Return the [X, Y] coordinate for the center point of the cell that contains the specified text.  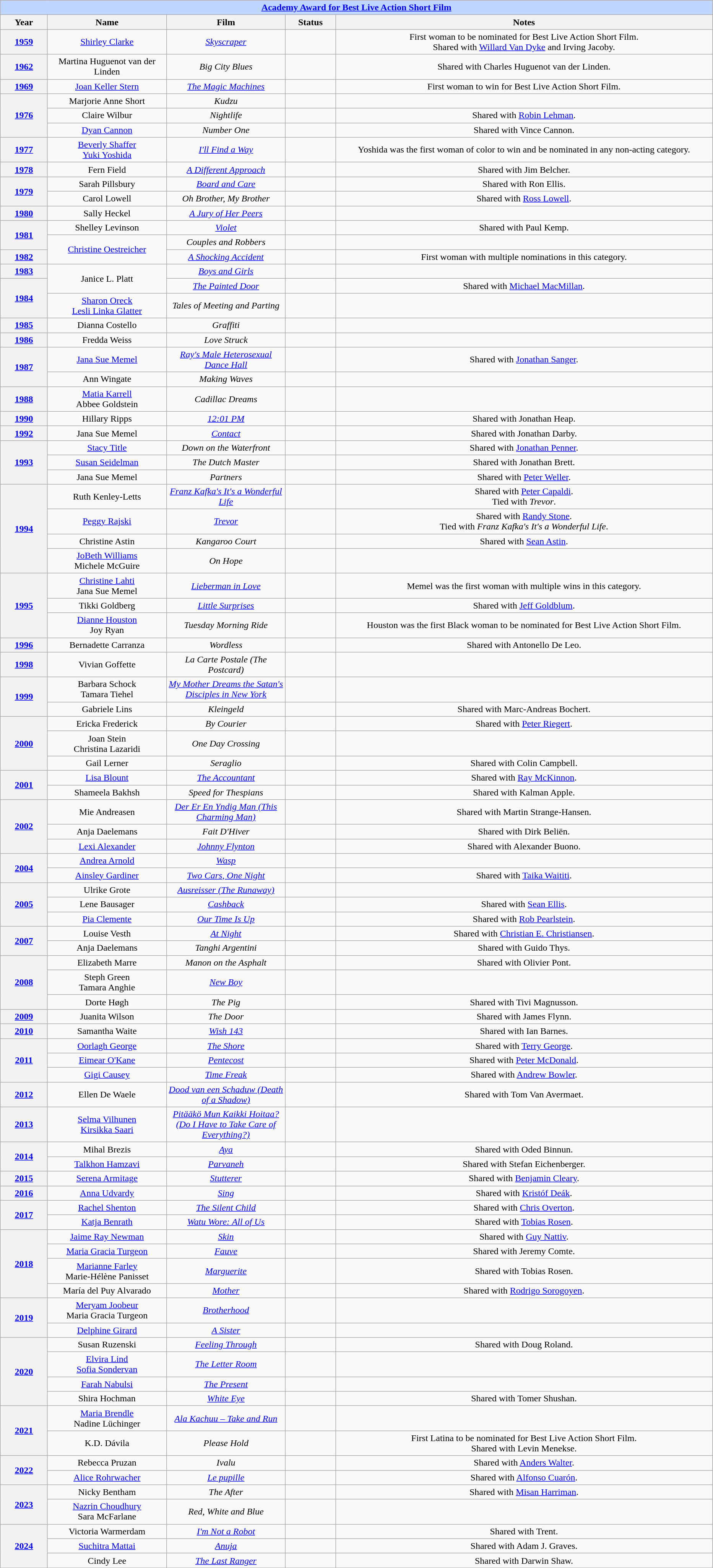
Parvaneh [226, 1164]
Fait D'Hiver [226, 832]
1994 [24, 529]
Making Waves [226, 379]
Janice L. Platt [107, 279]
A Sister [226, 1330]
Cadillac Dreams [226, 399]
Stacy Title [107, 448]
2002 [24, 826]
Serena Armitage [107, 1178]
1984 [24, 298]
Franz Kafka's It's a Wonderful Life [226, 497]
Susan Ruzenski [107, 1345]
Dianna Costello [107, 325]
The Dutch Master [226, 462]
2024 [24, 1546]
JoBeth WilliamsMichele McGuire [107, 561]
Shared with Randy Stone.Tied with Franz Kafka's It's a Wonderful Life. [524, 521]
On Hope [226, 561]
Beverly ShafferYuki Yoshida [107, 150]
2019 [24, 1317]
La Carte Postale (The Postcard) [226, 664]
Sarah Pillsbury [107, 184]
Manon on the Asphalt [226, 963]
Shared with Jonathan Brett. [524, 462]
I'll Find a Way [226, 150]
Shared with Sean Ellis. [524, 904]
1998 [24, 664]
First woman to be nominated for Best Live Action Short Film.Shared with Willard Van Dyke and Irving Jacoby. [524, 42]
Seraglio [226, 763]
Big City Blues [226, 67]
Partners [226, 477]
New Boy [226, 982]
1959 [24, 42]
Shared with Ian Barnes. [524, 1031]
Oorlagh George [107, 1045]
Christine Astin [107, 541]
Name [107, 22]
Memel was the first woman with multiple wins in this category. [524, 586]
Houston was the first Black woman to be nominated for Best Live Action Short Film. [524, 625]
1981 [24, 235]
The Painted Door [226, 286]
Andrea Arnold [107, 861]
Pentecost [226, 1060]
Joan Keller Stern [107, 86]
Feeling Through [226, 1345]
2008 [24, 982]
Lieberman in Love [226, 586]
The Letter Room [226, 1365]
Shared with Peter McDonald. [524, 1060]
Gigi Causey [107, 1075]
1987 [24, 367]
Anuja [226, 1546]
Two Cars, One Night [226, 875]
Delphine Girard [107, 1330]
2010 [24, 1031]
By Courier [226, 724]
Jaime Ray Newman [107, 1237]
Nazrin ChoudhurySara McFarlane [107, 1511]
Joan SteinChristina Lazaridi [107, 743]
White Eye [226, 1399]
A Jury of Her Peers [226, 213]
Skin [226, 1237]
Shared with Guido Thys. [524, 948]
2011 [24, 1060]
Shared with Alfonso Cuarón. [524, 1477]
Susan Seidelman [107, 462]
The Present [226, 1384]
Dianne HoustonJoy Ryan [107, 625]
2021 [24, 1431]
1992 [24, 433]
Mie Andreasen [107, 812]
Samantha Waite [107, 1031]
Aya [226, 1149]
Shared with Tomer Shushan. [524, 1399]
Shared with Martin Strange-Hansen. [524, 812]
Nicky Bentham [107, 1492]
Sally Heckel [107, 213]
Dorte Høgh [107, 1002]
A Different Approach [226, 169]
Shared with Dirk Beliën. [524, 832]
Christine Oestreicher [107, 250]
1977 [24, 150]
Shared with Benjamin Cleary. [524, 1178]
Fauve [226, 1251]
2022 [24, 1470]
Cindy Lee [107, 1560]
Juanita Wilson [107, 1016]
1990 [24, 419]
Kleingeld [226, 709]
Steph GreenTamara Anghie [107, 982]
First Latina to be nominated for Best Live Action Short Film.Shared with Levin Menekse. [524, 1443]
Stutterer [226, 1178]
1999 [24, 696]
Little Surprises [226, 605]
Kangaroo Court [226, 541]
Shared with Ron Ellis. [524, 184]
Shared with Antonello De Leo. [524, 645]
Lexi Alexander [107, 846]
Shared with Oded Binnun. [524, 1149]
Shared with Ray McKinnon. [524, 778]
Lisa Blount [107, 778]
Shared with Sean Astin. [524, 541]
Wasp [226, 861]
2016 [24, 1193]
Shared with Charles Huguenot van der Linden. [524, 67]
Shared with Alexander Buono. [524, 846]
Shared with Jeremy Comte. [524, 1251]
2020 [24, 1372]
Dood van een Schaduw (Death of a Shadow) [226, 1095]
Gail Lerner [107, 763]
Watu Wore: All of Us [226, 1222]
Vivian Goffette [107, 664]
Shared with Jonathan Penner. [524, 448]
Selma VilhunenKirsikka Saari [107, 1125]
Ainsley Gardiner [107, 875]
Shared with Kristóf Deák. [524, 1193]
Johnny Flynton [226, 846]
Time Freak [226, 1075]
Dyan Cannon [107, 130]
Victoria Warmerdam [107, 1531]
1982 [24, 257]
Yoshida was the first woman of color to win and be nominated in any non-acting category. [524, 150]
Notes [524, 22]
Boys and Girls [226, 271]
Shared with Jonathan Heap. [524, 419]
Academy Award for Best Live Action Short Film [356, 8]
Rachel Shenton [107, 1208]
Contact [226, 433]
Suchitra Mattai [107, 1546]
Wish 143 [226, 1031]
Shared with Stefan Eichenberger. [524, 1164]
Shared with Doug Roland. [524, 1345]
Meryam JoobeurMaria Gracia Turgeon [107, 1310]
Trevor [226, 521]
The Silent Child [226, 1208]
A Shocking Accident [226, 257]
Maria Gracia Turgeon [107, 1251]
Shared with Peter Weller. [524, 477]
Shared with Taika Waititi. [524, 875]
Shared with Robin Lehman. [524, 115]
Anna Udvardy [107, 1193]
Barbara SchockTamara Tiehel [107, 690]
Skyscraper [226, 42]
Tikki Goldberg [107, 605]
2015 [24, 1178]
Speed for Thespians [226, 792]
Ulrike Grote [107, 890]
Shared with Jonathan Darby. [524, 433]
Peggy Rajski [107, 521]
At Night [226, 933]
2001 [24, 785]
One Day Crossing [226, 743]
Shared with James Flynn. [524, 1016]
I'm Not a Robot [226, 1531]
Shirley Clarke [107, 42]
The Door [226, 1016]
K.D. Dávila [107, 1443]
Shared with Peter Riegert. [524, 724]
Hillary Ripps [107, 419]
Shared with Peter Capaldi.Tied with Trevor. [524, 497]
Nightlife [226, 115]
Carol Lowell [107, 198]
Sing [226, 1193]
Bernadette Carranza [107, 645]
Shared with Paul Kemp. [524, 228]
Shared with Chris Overton. [524, 1208]
Violet [226, 228]
1980 [24, 213]
2007 [24, 941]
Marjorie Anne Short [107, 101]
Shameela Bakhsh [107, 792]
12:01 PM [226, 419]
Red, White and Blue [226, 1511]
Martina Huguenot van der Linden [107, 67]
Elizabeth Marre [107, 963]
Louise Vesth [107, 933]
Shared with Christian E. Christiansen. [524, 933]
1996 [24, 645]
Shared with Misan Harriman. [524, 1492]
2012 [24, 1095]
Marianne FarleyMarie-Hélène Panisset [107, 1271]
Status [310, 22]
Shared with Adam J. Graves. [524, 1546]
Tales of Meeting and Parting [226, 306]
1983 [24, 271]
Der Er En Yndig Man (This Charming Man) [226, 812]
1993 [24, 462]
Oh Brother, My Brother [226, 198]
Sharon OreckLesli Linka Glatter [107, 306]
The After [226, 1492]
Film [226, 22]
1976 [24, 115]
Shared with Vince Cannon. [524, 130]
1979 [24, 191]
Shared with Terry George. [524, 1045]
Down on the Waterfront [226, 448]
Mihal Brezis [107, 1149]
Fern Field [107, 169]
1985 [24, 325]
Claire Wilbur [107, 115]
Shared with Rodrigo Sorogoyen. [524, 1290]
1978 [24, 169]
Ruth Kenley-Letts [107, 497]
Shared with Marc-Andreas Bochert. [524, 709]
1988 [24, 399]
Fredda Weiss [107, 340]
Pia Clemente [107, 919]
Shelley Levinson [107, 228]
2017 [24, 1215]
Alice Rohrwacher [107, 1477]
Shared with Tivi Magnusson. [524, 1002]
Shared with Ross Lowell. [524, 198]
2009 [24, 1016]
Elvira LindSofia Sondervan [107, 1365]
Pitääkö Mun Kaikki Hoitaa? (Do I Have to Take Care of Everything?) [226, 1125]
Shared with Trent. [524, 1531]
Year [24, 22]
The Shore [226, 1045]
Tanghi Argentini [226, 948]
Ericka Frederick [107, 724]
2013 [24, 1125]
My Mother Dreams the Satan's Disciples in New York [226, 690]
2018 [24, 1264]
Shared with Rob Pearlstein. [524, 919]
First woman with multiple nominations in this category. [524, 257]
1969 [24, 86]
Couples and Robbers [226, 242]
Mother [226, 1290]
Shared with Michael MacMillan. [524, 286]
2005 [24, 904]
Eimear O'Kane [107, 1060]
Marguerite [226, 1271]
The Last Ranger [226, 1560]
Please Hold [226, 1443]
Shared with Kalman Apple. [524, 792]
Ray's Male Heterosexual Dance Hall [226, 359]
Shared with Darwin Shaw. [524, 1560]
The Pig [226, 1002]
Number One [226, 130]
1962 [24, 67]
Katja Benrath [107, 1222]
Brotherhood [226, 1310]
Ala Kachuu – Take and Run [226, 1418]
Rebecca Pruzan [107, 1463]
Our Time Is Up [226, 919]
The Magic Machines [226, 86]
2023 [24, 1505]
Graffiti [226, 325]
2014 [24, 1157]
1995 [24, 605]
Shared with Colin Campbell. [524, 763]
Le pupille [226, 1477]
Shira Hochman [107, 1399]
Shared with Guy Nattiv. [524, 1237]
Matia KarrellAbbee Goldstein [107, 399]
Ausreisser (The Runaway) [226, 890]
Shared with Jeff Goldblum. [524, 605]
María del Puy Alvarado [107, 1290]
The Accountant [226, 778]
Talkhon Hamzavi [107, 1164]
Cashback [226, 904]
Shared with Andrew Bowler. [524, 1075]
First woman to win for Best Live Action Short Film. [524, 86]
Gabriele Lins [107, 709]
Ellen De Waele [107, 1095]
Shared with Jim Belcher. [524, 169]
Shared with Jonathan Sanger. [524, 359]
Christine LahtiJana Sue Memel [107, 586]
Ann Wingate [107, 379]
Ivalu [226, 1463]
Wordless [226, 645]
Maria BrendleNadine Lüchinger [107, 1418]
Lene Bausager [107, 904]
Shared with Olivier Pont. [524, 963]
Board and Care [226, 184]
Kudzu [226, 101]
2004 [24, 868]
Shared with Anders Walter. [524, 1463]
Tuesday Morning Ride [226, 625]
Farah Nabulsi [107, 1384]
2000 [24, 743]
1986 [24, 340]
Shared with Tom Van Avermaet. [524, 1095]
Love Struck [226, 340]
